From the cell containing the given text, extract its center point as (X, Y) coordinate. 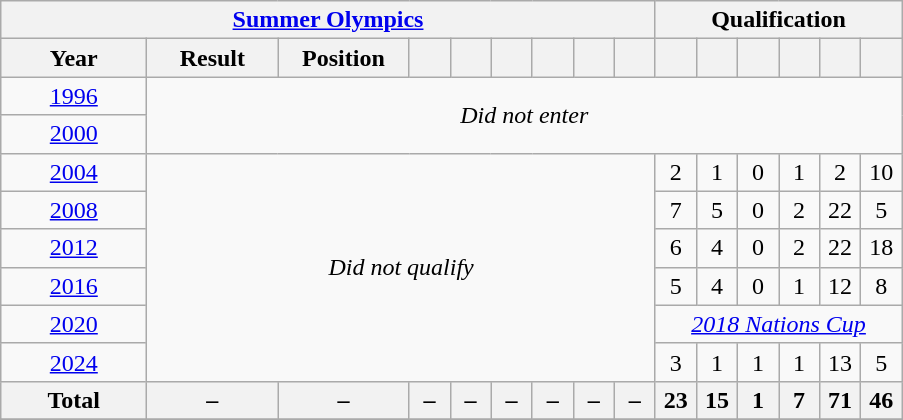
1996 (74, 96)
12 (840, 286)
18 (882, 248)
2020 (74, 324)
Year (74, 58)
Qualification (778, 20)
2012 (74, 248)
13 (840, 362)
2004 (74, 172)
2024 (74, 362)
15 (716, 400)
Position (344, 58)
Summer Olympics (328, 20)
Did not enter (524, 115)
2008 (74, 210)
46 (882, 400)
Result (212, 58)
8 (882, 286)
10 (882, 172)
6 (676, 248)
Total (74, 400)
Did not qualify (401, 267)
71 (840, 400)
2000 (74, 134)
3 (676, 362)
23 (676, 400)
2018 Nations Cup (778, 324)
2016 (74, 286)
